Output the (X, Y) coordinate of the center of the cell containing the given text.  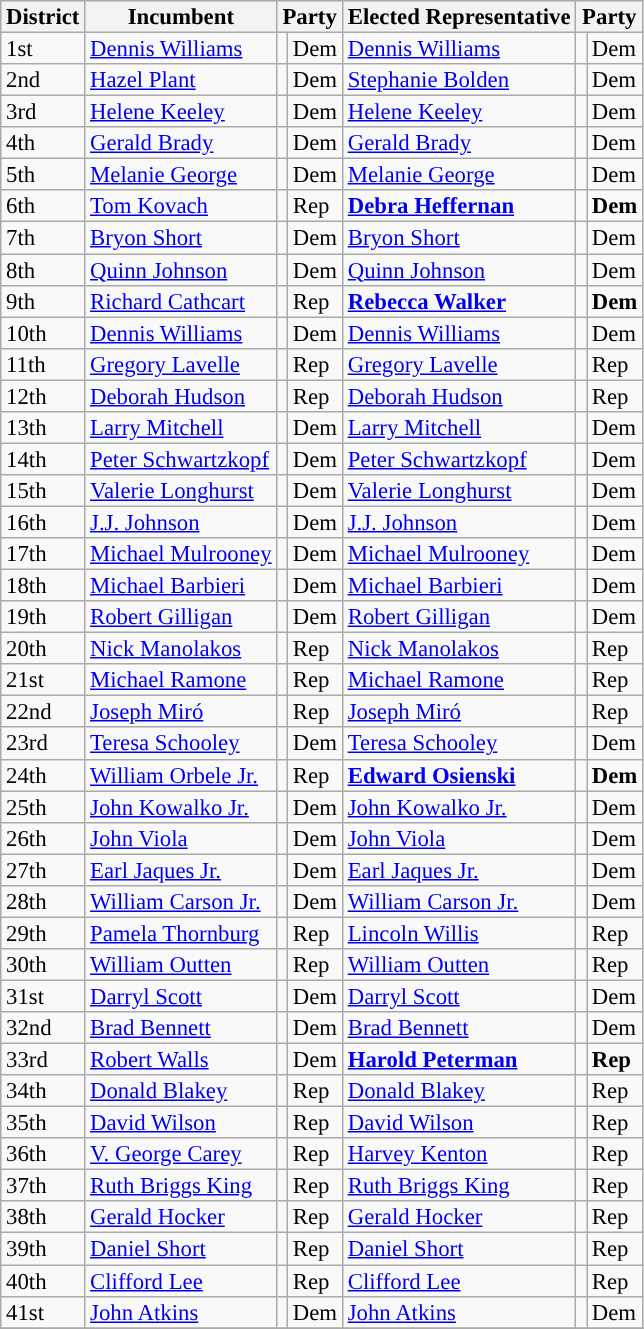
19th (43, 617)
16th (43, 522)
4th (43, 143)
6th (43, 206)
V. George Carey (181, 1154)
Stephanie Bolden (459, 80)
Pamela Thornburg (181, 933)
18th (43, 586)
41st (43, 1312)
22nd (43, 712)
38th (43, 1218)
24th (43, 775)
William Orbele Jr. (181, 775)
15th (43, 491)
Richard Cathcart (181, 301)
14th (43, 459)
36th (43, 1154)
12th (43, 396)
37th (43, 1186)
27th (43, 870)
9th (43, 301)
25th (43, 807)
17th (43, 554)
Hazel Plant (181, 80)
30th (43, 965)
35th (43, 1123)
Edward Osienski (459, 775)
31st (43, 996)
23rd (43, 744)
Harold Peterman (459, 1060)
3rd (43, 112)
21st (43, 680)
32nd (43, 1028)
33rd (43, 1060)
8th (43, 270)
40th (43, 1281)
Elected Representative (459, 17)
Incumbent (181, 17)
20th (43, 649)
39th (43, 1249)
1st (43, 49)
10th (43, 333)
7th (43, 238)
District (43, 17)
Debra Heffernan (459, 206)
34th (43, 1091)
29th (43, 933)
13th (43, 428)
5th (43, 175)
Robert Walls (181, 1060)
28th (43, 902)
Harvey Kenton (459, 1154)
2nd (43, 80)
Rebecca Walker (459, 301)
26th (43, 838)
11th (43, 364)
Tom Kovach (181, 206)
Lincoln Willis (459, 933)
